Provide the (x, y) coordinate of the cell's center where the given text is located.  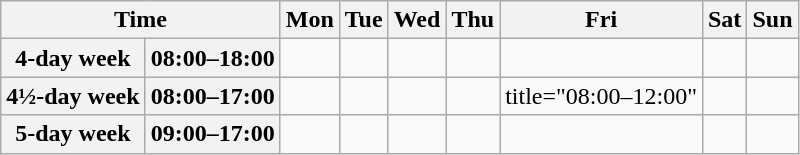
Mon (310, 20)
08:00–17:00 (212, 96)
4½-day week (73, 96)
Tue (364, 20)
title="08:00–12:00" (602, 96)
Time (140, 20)
Sun (772, 20)
Wed (417, 20)
4-day week (73, 58)
Sat (724, 20)
5-day week (73, 134)
Thu (473, 20)
Fri (602, 20)
08:00–18:00 (212, 58)
09:00–17:00 (212, 134)
